Search for the cell housing the specified text and yield its [X, Y] center coordinate. 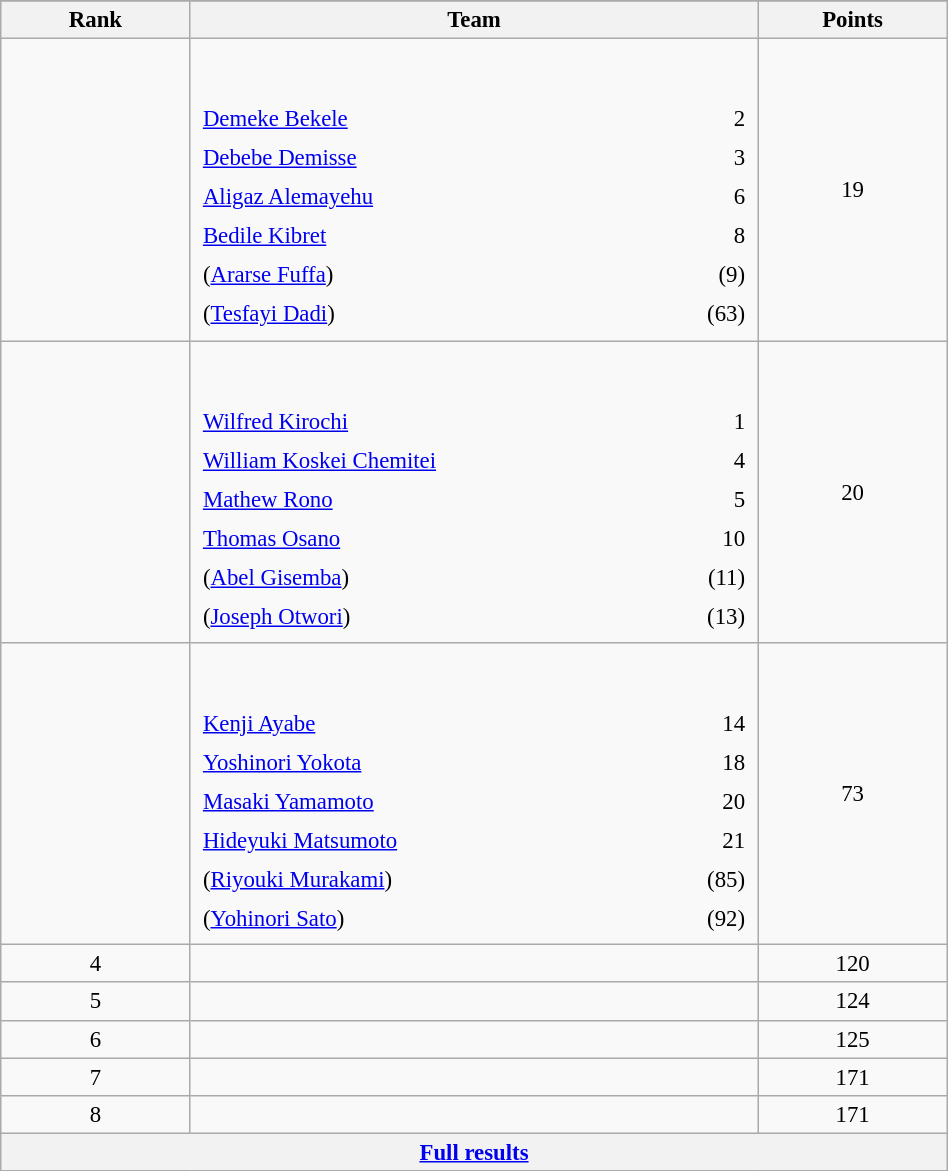
Aligaz Alemayehu [415, 197]
William Koskei Chemitei [428, 460]
(85) [698, 880]
19 [852, 190]
10 [704, 538]
(63) [693, 314]
(Tesfayi Dadi) [415, 314]
Hideyuki Matsumoto [420, 840]
Full results [474, 1152]
(Abel Gisemba) [428, 577]
Bedile Kibret [415, 236]
(11) [704, 577]
Kenji Ayabe [420, 723]
(Yohinori Sato) [420, 919]
3 [693, 158]
(Joseph Otwori) [428, 616]
124 [852, 1002]
Demeke Bekele 2 Debebe Demisse 3 Aligaz Alemayehu 6 Bedile Kibret 8 (Ararse Fuffa) (9) (Tesfayi Dadi) (63) [474, 190]
Points [852, 20]
Mathew Rono [428, 499]
Debebe Demisse [415, 158]
(13) [704, 616]
Yoshinori Yokota [420, 762]
21 [698, 840]
1 [704, 421]
2 [693, 119]
Rank [96, 20]
Wilfred Kirochi 1 William Koskei Chemitei 4 Mathew Rono 5 Thomas Osano 10 (Abel Gisemba) (11) (Joseph Otwori) (13) [474, 492]
18 [698, 762]
Thomas Osano [428, 538]
(9) [693, 275]
Demeke Bekele [415, 119]
Kenji Ayabe 14 Yoshinori Yokota 18 Masaki Yamamoto 20 Hideyuki Matsumoto 21 (Riyouki Murakami) (85) (Yohinori Sato) (92) [474, 794]
Masaki Yamamoto [420, 801]
(Riyouki Murakami) [420, 880]
Team [474, 20]
14 [698, 723]
73 [852, 794]
125 [852, 1039]
Wilfred Kirochi [428, 421]
(Ararse Fuffa) [415, 275]
(92) [698, 919]
120 [852, 964]
7 [96, 1077]
